Extract the [x, y] coordinate from the center of the cell holding the provided text.  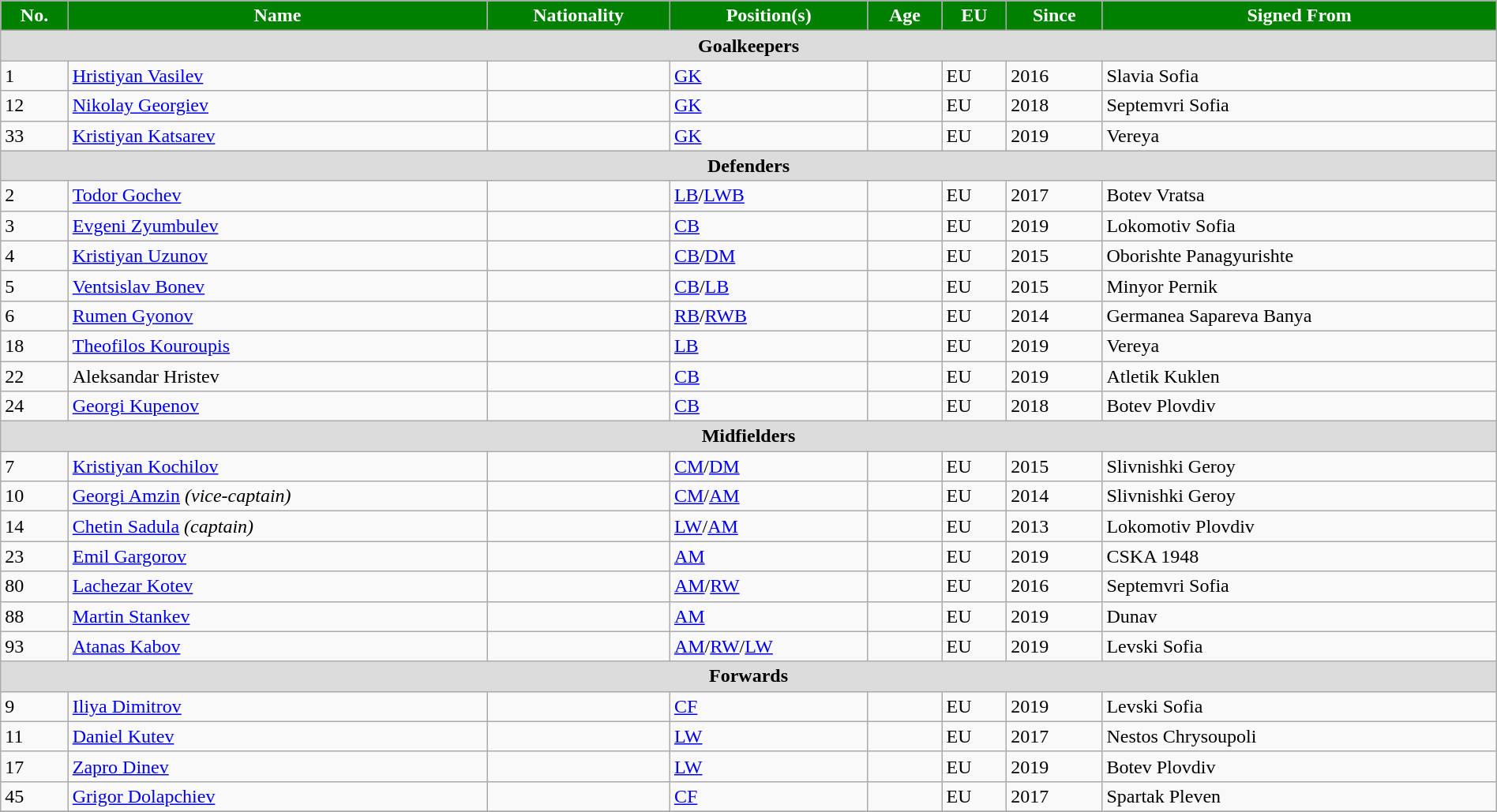
11 [35, 736]
Age [905, 16]
Chetin Sadula (captain) [277, 526]
Ventsislav Bonev [277, 286]
6 [35, 316]
CSKA 1948 [1300, 556]
LW/AM [769, 526]
AM/RW [769, 586]
5 [35, 286]
Lokomotiv Plovdiv [1300, 526]
AM/RW/LW [769, 646]
Botev Vratsa [1300, 196]
Minyor Pernik [1300, 286]
Georgi Kupenov [277, 406]
Oborishte Panagyurishte [1300, 256]
Kristiyan Uzunov [277, 256]
Slavia Sofiа [1300, 76]
22 [35, 376]
Lokomotiv Sofia [1300, 226]
Defenders [748, 166]
45 [35, 796]
Martin Stankev [277, 616]
2013 [1055, 526]
Lachezar Kotev [277, 586]
24 [35, 406]
Hristiyan Vasilev [277, 76]
23 [35, 556]
7 [35, 466]
Signed From [1300, 16]
Todor Gochev [277, 196]
Rumen Gyonov [277, 316]
1 [35, 76]
CM/AM [769, 496]
Grigor Dolapchiev [277, 796]
Goalkeepers [748, 46]
Nikolay Georgiev [277, 106]
Nationality [579, 16]
Atletik Kuklen [1300, 376]
Evgeni Zyumbulev [277, 226]
Georgi Amzin (vice-captain) [277, 496]
CB/LB [769, 286]
CM/DM [769, 466]
Midfielders [748, 436]
80 [35, 586]
3 [35, 226]
LB/LWB [769, 196]
Nestos Chrysoupoli [1300, 736]
CB/DM [769, 256]
12 [35, 106]
88 [35, 616]
Name [277, 16]
Germanea Sapareva Banya [1300, 316]
14 [35, 526]
Zapro Dinev [277, 766]
Since [1055, 16]
Forwards [748, 676]
18 [35, 346]
17 [35, 766]
4 [35, 256]
Iliya Dimitrov [277, 706]
Dunav [1300, 616]
Emil Gargorov [277, 556]
Kristiyan Katsarev [277, 136]
Daniel Kutev [277, 736]
No. [35, 16]
Theofilos Kouroupis [277, 346]
33 [35, 136]
Position(s) [769, 16]
Spartak Pleven [1300, 796]
Kristiyan Kochilov [277, 466]
10 [35, 496]
93 [35, 646]
Aleksandar Hristev [277, 376]
RB/RWB [769, 316]
LB [769, 346]
2 [35, 196]
Atanas Kabov [277, 646]
9 [35, 706]
